Return the (x, y) coordinate for the center point of the cell that contains the specified text.  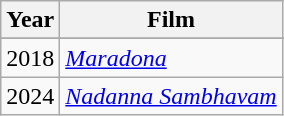
Maradona (171, 58)
2024 (30, 96)
Film (171, 20)
Year (30, 20)
Nadanna Sambhavam (171, 96)
2018 (30, 58)
